Identify which cell holds the provided text, then report its (x, y) central coordinate. 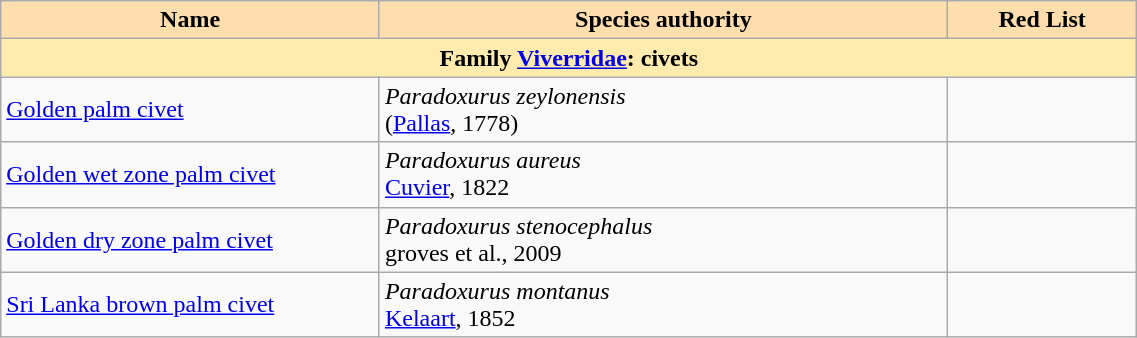
Golden dry zone palm civet (190, 240)
Golden palm civet (190, 110)
Name (190, 20)
Species authority (663, 20)
Paradoxurus montanusKelaart, 1852 (663, 304)
Sri Lanka brown palm civet (190, 304)
Paradoxurus aureusCuvier, 1822 (663, 174)
Paradoxurus zeylonensis(Pallas, 1778) (663, 110)
Red List (1042, 20)
Paradoxurus stenocephalusgroves et al., 2009 (663, 240)
Golden wet zone palm civet (190, 174)
Family Viverridae: civets (569, 58)
